Extract the (X, Y) coordinate from the center of the cell holding the provided text.  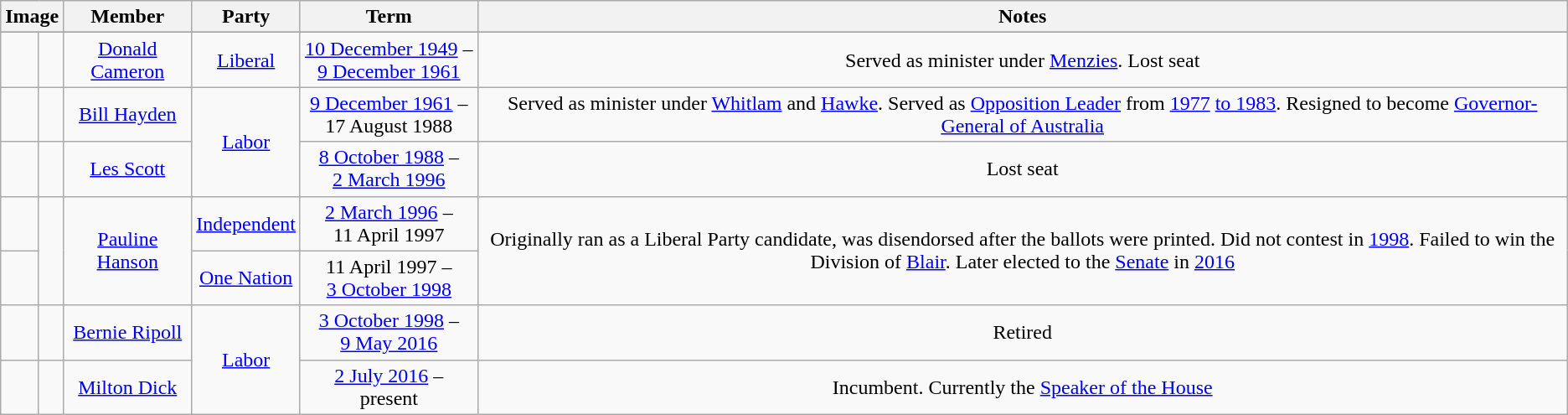
Bernie Ripoll (127, 332)
Les Scott (127, 169)
Image (32, 17)
Bill Hayden (127, 114)
11 April 1997 –3 October 1998 (389, 278)
8 October 1988 –2 March 1996 (389, 169)
Term (389, 17)
Incumbent. Currently the Speaker of the House (1022, 387)
2 July 2016 –present (389, 387)
One Nation (246, 278)
Served as minister under Whitlam and Hawke. Served as Opposition Leader from 1977 to 1983. Resigned to become Governor-General of Australia (1022, 114)
Independent (246, 223)
Party (246, 17)
Donald Cameron (127, 60)
3 October 1998 –9 May 2016 (389, 332)
2 March 1996 –11 April 1997 (389, 223)
Member (127, 17)
9 December 1961 –17 August 1988 (389, 114)
Pauline Hanson (127, 251)
Liberal (246, 60)
Milton Dick (127, 387)
Lost seat (1022, 169)
Notes (1022, 17)
Served as minister under Menzies. Lost seat (1022, 60)
Retired (1022, 332)
10 December 1949 –9 December 1961 (389, 60)
